Find where the given text appears and provide that cell's center as (X, Y) coordinate. 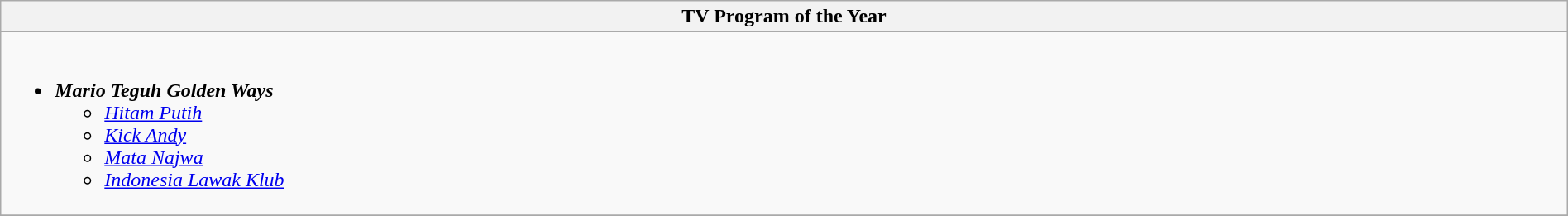
Mario Teguh Golden WaysHitam PutihKick AndyMata NajwaIndonesia Lawak Klub (784, 124)
TV Program of the Year (784, 17)
